Scan for the cell matching the given text and deliver its [x, y] coordinate at center. 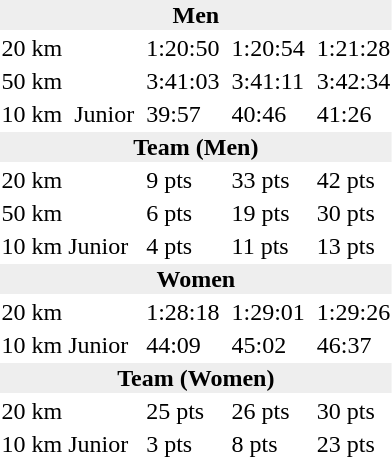
33 pts [268, 180]
1:21:28 [353, 48]
Team (Men) [196, 147]
6 pts [183, 213]
40:46 [268, 114]
Men [196, 15]
44:09 [183, 345]
1:28:18 [183, 312]
9 pts [183, 180]
46:37 [353, 345]
26 pts [268, 411]
1:29:26 [353, 312]
1:20:50 [183, 48]
1:29:01 [268, 312]
41:26 [353, 114]
13 pts [353, 246]
Team (Women) [196, 378]
1:20:54 [268, 48]
19 pts [268, 213]
39:57 [183, 114]
45:02 [268, 345]
3:41:03 [183, 81]
Women [196, 279]
4 pts [183, 246]
25 pts [183, 411]
42 pts [353, 180]
11 pts [268, 246]
3:42:34 [353, 81]
3:41:11 [268, 81]
